Detect which cell encompasses the target text, then output its [x, y] center coordinate. 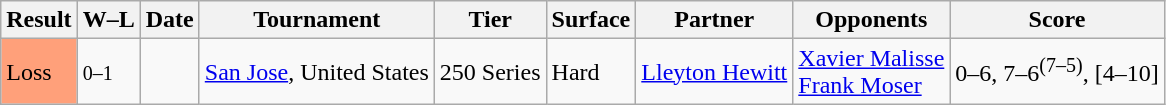
Lleyton Hewitt [714, 72]
Surface [591, 20]
250 Series [490, 72]
San Jose, United States [316, 72]
Tournament [316, 20]
Tier [490, 20]
Xavier Malisse Frank Moser [872, 72]
Loss [39, 72]
W–L [108, 20]
Hard [591, 72]
Date [170, 20]
0–6, 7–6(7–5), [4–10] [1057, 72]
0–1 [108, 72]
Score [1057, 20]
Result [39, 20]
Partner [714, 20]
Opponents [872, 20]
